Find where the given text appears and provide that cell's center as [x, y] coordinate. 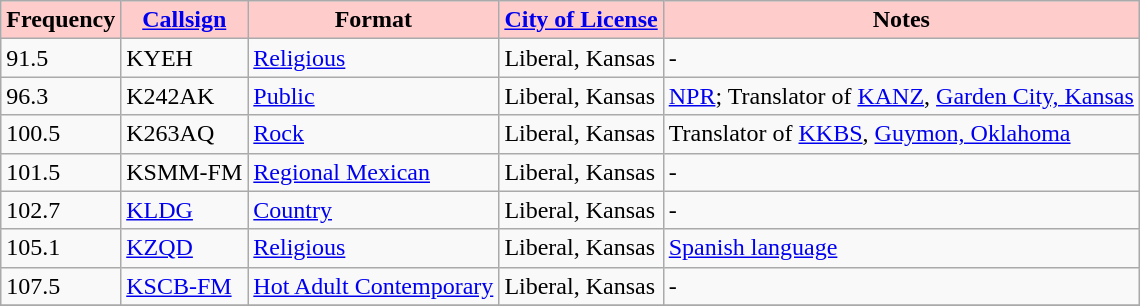
107.5 [61, 286]
102.7 [61, 210]
Callsign [184, 20]
105.1 [61, 248]
Spanish language [901, 248]
NPR; Translator of KANZ, Garden City, Kansas [901, 96]
K242AK [184, 96]
Rock [374, 134]
Format [374, 20]
96.3 [61, 96]
City of License [581, 20]
K263AQ [184, 134]
Translator of KKBS, Guymon, Oklahoma [901, 134]
KZQD [184, 248]
Frequency [61, 20]
Notes [901, 20]
Country [374, 210]
100.5 [61, 134]
KLDG [184, 210]
Regional Mexican [374, 172]
KYEH [184, 58]
Hot Adult Contemporary [374, 286]
KSMM-FM [184, 172]
101.5 [61, 172]
KSCB-FM [184, 286]
Public [374, 96]
91.5 [61, 58]
